Scan for the cell matching the given text and deliver its (x, y) coordinate at center. 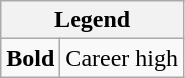
Career high (122, 58)
Bold (30, 58)
Legend (92, 20)
